Output the (X, Y) coordinate of the center of the cell containing the given text.  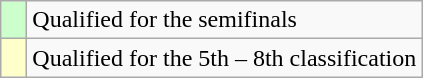
Qualified for the 5th – 8th classification (224, 58)
Qualified for the semifinals (224, 20)
